Identify which cell holds the provided text, then report its [X, Y] central coordinate. 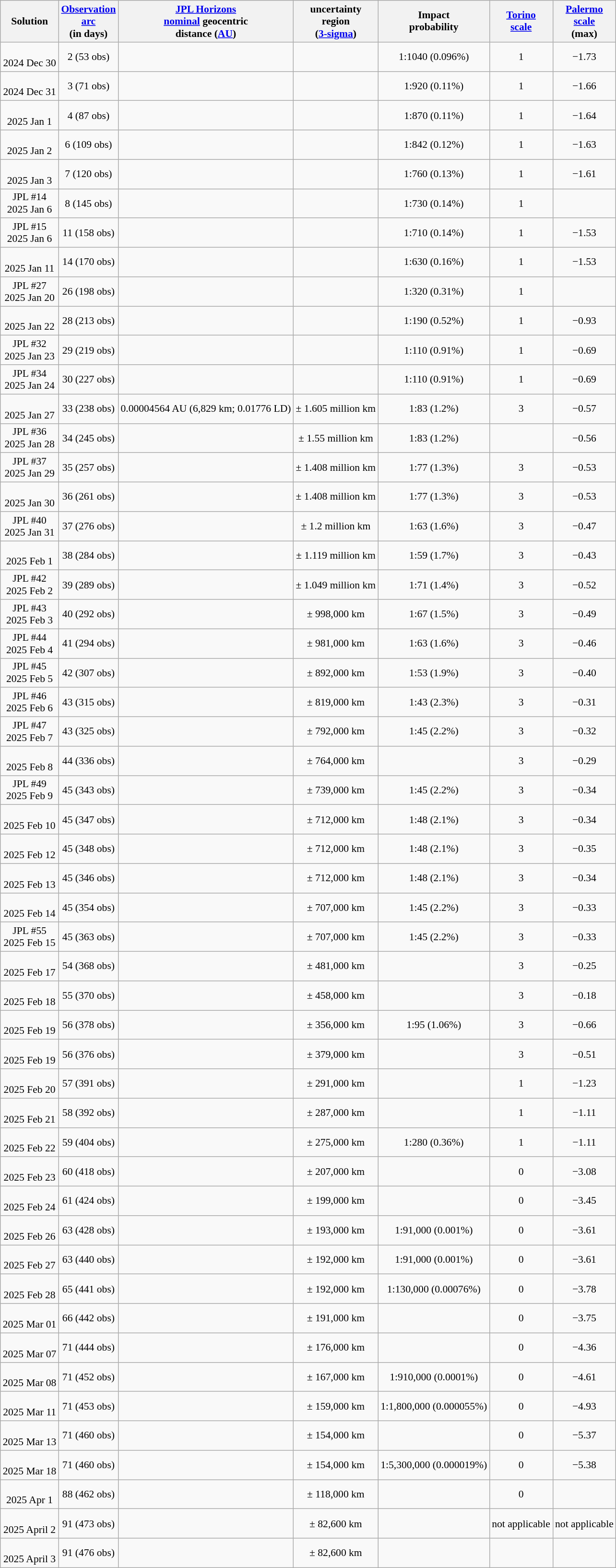
1:1,800,000 (0.000055%) [434, 1406]
7 (120 obs) [88, 174]
44 (336 obs) [88, 761]
2024 Dec 30 [30, 57]
± 118,000 km [336, 1495]
2025 Mar 11 [30, 1406]
−0.29 [584, 761]
26 (198 obs) [88, 292]
JPL #432025 Feb 3 [30, 614]
28 (213 obs) [88, 321]
± 981,000 km [336, 643]
1:67 (1.5%) [434, 614]
± 379,000 km [336, 1054]
1:53 (1.9%) [434, 673]
−3.08 [584, 1172]
2025 Mar 07 [30, 1348]
2025 Jan 3 [30, 174]
71 (444 obs) [88, 1348]
± 193,000 km [336, 1231]
± 1.605 million km [336, 409]
45 (363 obs) [88, 937]
2025 Feb 27 [30, 1259]
2025 Jan 1 [30, 115]
43 (315 obs) [88, 703]
Impactprobability [434, 21]
41 (294 obs) [88, 643]
2025 Jan 30 [30, 497]
34 (245 obs) [88, 438]
−5.37 [584, 1436]
−3.78 [584, 1289]
1:730 (0.14%) [434, 203]
JPL #402025 Jan 31 [30, 526]
± 176,000 km [336, 1348]
JPL #422025 Feb 2 [30, 585]
−4.93 [584, 1406]
± 481,000 km [336, 967]
1:59 (1.7%) [434, 556]
60 (418 obs) [88, 1172]
56 (376 obs) [88, 1054]
± 998,000 km [336, 614]
−0.93 [584, 321]
38 (284 obs) [88, 556]
14 (170 obs) [88, 262]
0.00004564 AU (6,829 km; 0.01776 LD) [205, 409]
45 (354 obs) [88, 907]
2025 Jan 11 [30, 262]
1:630 (0.16%) [434, 262]
1:43 (2.3%) [434, 703]
2025 April 2 [30, 1523]
± 199,000 km [336, 1201]
−4.61 [584, 1376]
−1.64 [584, 115]
± 764,000 km [336, 761]
61 (424 obs) [88, 1201]
−0.25 [584, 967]
29 (219 obs) [88, 350]
−1.63 [584, 145]
2025 Feb 24 [30, 1201]
63 (440 obs) [88, 1259]
JPL Horizonsnominal geocentricdistance (AU) [205, 21]
2025 Apr 1 [30, 1495]
−1.66 [584, 86]
−1.23 [584, 1084]
−1.61 [584, 174]
JPL #442025 Feb 4 [30, 643]
58 (392 obs) [88, 1113]
Observationarc(in days) [88, 21]
JPL #142025 Jan 6 [30, 203]
91 (473 obs) [88, 1523]
2025 Feb 17 [30, 967]
−0.32 [584, 731]
JPL #342025 Jan 24 [30, 379]
40 (292 obs) [88, 614]
54 (368 obs) [88, 967]
42 (307 obs) [88, 673]
−0.56 [584, 438]
2025 Feb 18 [30, 995]
± 291,000 km [336, 1084]
2025 Feb 23 [30, 1172]
± 275,000 km [336, 1142]
1:5,300,000 (0.000019%) [434, 1465]
1:130,000 (0.00076%) [434, 1289]
2025 Feb 20 [30, 1084]
1:910,000 (0.0001%) [434, 1376]
1:760 (0.13%) [434, 174]
± 819,000 km [336, 703]
11 (158 obs) [88, 233]
JPL #372025 Jan 29 [30, 467]
91 (476 obs) [88, 1553]
35 (257 obs) [88, 467]
JPL #272025 Jan 20 [30, 292]
Solution [30, 21]
33 (238 obs) [88, 409]
1:280 (0.36%) [434, 1142]
−3.75 [584, 1318]
−3.45 [584, 1201]
45 (346 obs) [88, 878]
71 (452 obs) [88, 1376]
−0.66 [584, 1025]
8 (145 obs) [88, 203]
2025 Jan 22 [30, 321]
1:71 (1.4%) [434, 585]
± 1.2 million km [336, 526]
2025 Feb 22 [30, 1142]
1:320 (0.31%) [434, 292]
± 1.55 million km [336, 438]
36 (261 obs) [88, 497]
1:95 (1.06%) [434, 1025]
± 159,000 km [336, 1406]
55 (370 obs) [88, 995]
± 167,000 km [336, 1376]
2025 Jan 27 [30, 409]
−1.73 [584, 57]
−4.36 [584, 1348]
57 (391 obs) [88, 1084]
2025 Feb 21 [30, 1113]
59 (404 obs) [88, 1142]
3 (71 obs) [88, 86]
2025 Feb 1 [30, 556]
Palermoscale(max) [584, 21]
56 (378 obs) [88, 1025]
JPL #472025 Feb 7 [30, 731]
43 (325 obs) [88, 731]
1:710 (0.14%) [434, 233]
2025 Jan 2 [30, 145]
2025 Feb 12 [30, 849]
39 (289 obs) [88, 585]
66 (442 obs) [88, 1318]
45 (347 obs) [88, 820]
88 (462 obs) [88, 1495]
1:190 (0.52%) [434, 321]
−0.52 [584, 585]
−0.31 [584, 703]
−5.38 [584, 1465]
± 892,000 km [336, 673]
−0.51 [584, 1054]
2025 Feb 10 [30, 820]
JPL #322025 Jan 23 [30, 350]
± 739,000 km [336, 790]
−0.57 [584, 409]
± 458,000 km [336, 995]
−0.49 [584, 614]
−0.47 [584, 526]
30 (227 obs) [88, 379]
± 287,000 km [336, 1113]
± 191,000 km [336, 1318]
2025 Feb 14 [30, 907]
Torinoscale [521, 21]
−0.43 [584, 556]
65 (441 obs) [88, 1289]
63 (428 obs) [88, 1231]
uncertaintyregion(3-sigma) [336, 21]
1:1040 (0.096%) [434, 57]
2025 Mar 18 [30, 1465]
JPL #362025 Jan 28 [30, 438]
6 (109 obs) [88, 145]
± 1.119 million km [336, 556]
4 (87 obs) [88, 115]
± 792,000 km [336, 731]
2025 Mar 01 [30, 1318]
2025 Feb 26 [30, 1231]
2 (53 obs) [88, 57]
2025 Feb 8 [30, 761]
2025 Feb 13 [30, 878]
45 (348 obs) [88, 849]
−0.35 [584, 849]
2025 Mar 13 [30, 1436]
± 356,000 km [336, 1025]
2025 April 3 [30, 1553]
± 1.049 million km [336, 585]
−0.40 [584, 673]
1:842 (0.12%) [434, 145]
45 (343 obs) [88, 790]
−0.46 [584, 643]
2025 Mar 08 [30, 1376]
JPL #552025 Feb 15 [30, 937]
JPL #452025 Feb 5 [30, 673]
71 (453 obs) [88, 1406]
2025 Feb 28 [30, 1289]
JPL #492025 Feb 9 [30, 790]
1:920 (0.11%) [434, 86]
2024 Dec 31 [30, 86]
± 207,000 km [336, 1172]
JPL #152025 Jan 6 [30, 233]
37 (276 obs) [88, 526]
−0.18 [584, 995]
JPL #462025 Feb 6 [30, 703]
1:870 (0.11%) [434, 115]
